Determine the [x, y] coordinate at the center of the cell enclosing the given text.  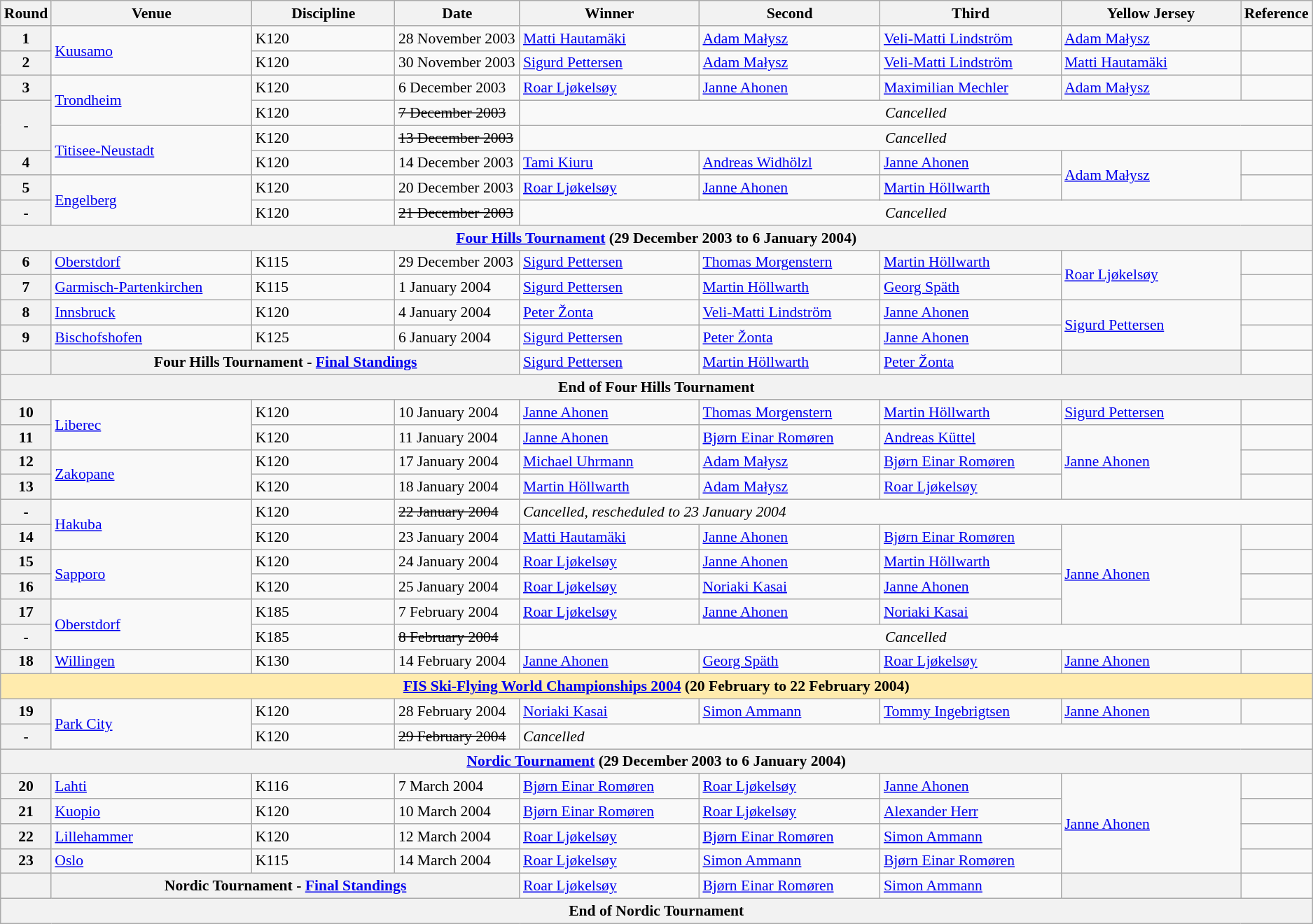
Reference [1277, 13]
Park City [151, 724]
6 [27, 262]
Nordic Tournament - Final Standings [286, 886]
FIS Ski-Flying World Championships 2004 (20 February to 22 February 2004) [657, 687]
Liberec [151, 424]
1 January 2004 [457, 288]
7 December 2003 [457, 113]
6 December 2003 [457, 88]
K125 [324, 337]
Discipline [324, 13]
Date [457, 13]
16 [27, 587]
23 [27, 861]
17 [27, 612]
4 [27, 163]
Lillehammer [151, 836]
9 [27, 337]
22 [27, 836]
Alexander Herr [971, 811]
21 December 2003 [457, 213]
8 February 2004 [457, 637]
11 January 2004 [457, 437]
Kuusamo [151, 50]
Andreas Widhölzl [789, 163]
Maximilian Mechler [971, 88]
13 December 2003 [457, 138]
Four Hills Tournament - Final Standings [286, 363]
10 January 2004 [457, 412]
7 February 2004 [457, 612]
End of Four Hills Tournament [657, 388]
Nordic Tournament (29 December 2003 to 6 January 2004) [657, 762]
30 November 2003 [457, 63]
20 December 2003 [457, 188]
28 February 2004 [457, 712]
Willingen [151, 661]
23 January 2004 [457, 537]
11 [27, 437]
Lahti [151, 787]
Kuopio [151, 811]
29 February 2004 [457, 736]
Engelberg [151, 200]
22 January 2004 [457, 512]
18 [27, 661]
14 [27, 537]
7 [27, 288]
Winner [609, 13]
29 December 2003 [457, 262]
5 [27, 188]
6 January 2004 [457, 337]
K116 [324, 787]
15 [27, 562]
Yellow Jersey [1151, 13]
28 November 2003 [457, 38]
Andreas Küttel [971, 437]
Trondheim [151, 101]
14 March 2004 [457, 861]
Venue [151, 13]
Tami Kiuru [609, 163]
Four Hills Tournament (29 December 2003 to 6 January 2004) [657, 238]
Tommy Ingebrigtsen [971, 712]
24 January 2004 [457, 562]
4 January 2004 [457, 313]
Third [971, 13]
3 [27, 88]
10 March 2004 [457, 811]
K130 [324, 661]
7 March 2004 [457, 787]
Sapporo [151, 574]
14 February 2004 [457, 661]
20 [27, 787]
21 [27, 811]
Cancelled, rescheduled to 23 January 2004 [916, 512]
Oslo [151, 861]
1 [27, 38]
10 [27, 412]
12 [27, 462]
8 [27, 313]
Round [27, 13]
Second [789, 13]
Michael Uhrmann [609, 462]
Titisee-Neustadt [151, 150]
19 [27, 712]
14 December 2003 [457, 163]
Zakopane [151, 475]
Bischofshofen [151, 337]
Hakuba [151, 525]
12 March 2004 [457, 836]
2 [27, 63]
18 January 2004 [457, 487]
25 January 2004 [457, 587]
13 [27, 487]
End of Nordic Tournament [657, 911]
17 January 2004 [457, 462]
Innsbruck [151, 313]
Garmisch-Partenkirchen [151, 288]
